From the cell containing the given text, extract its center point as (X, Y) coordinate. 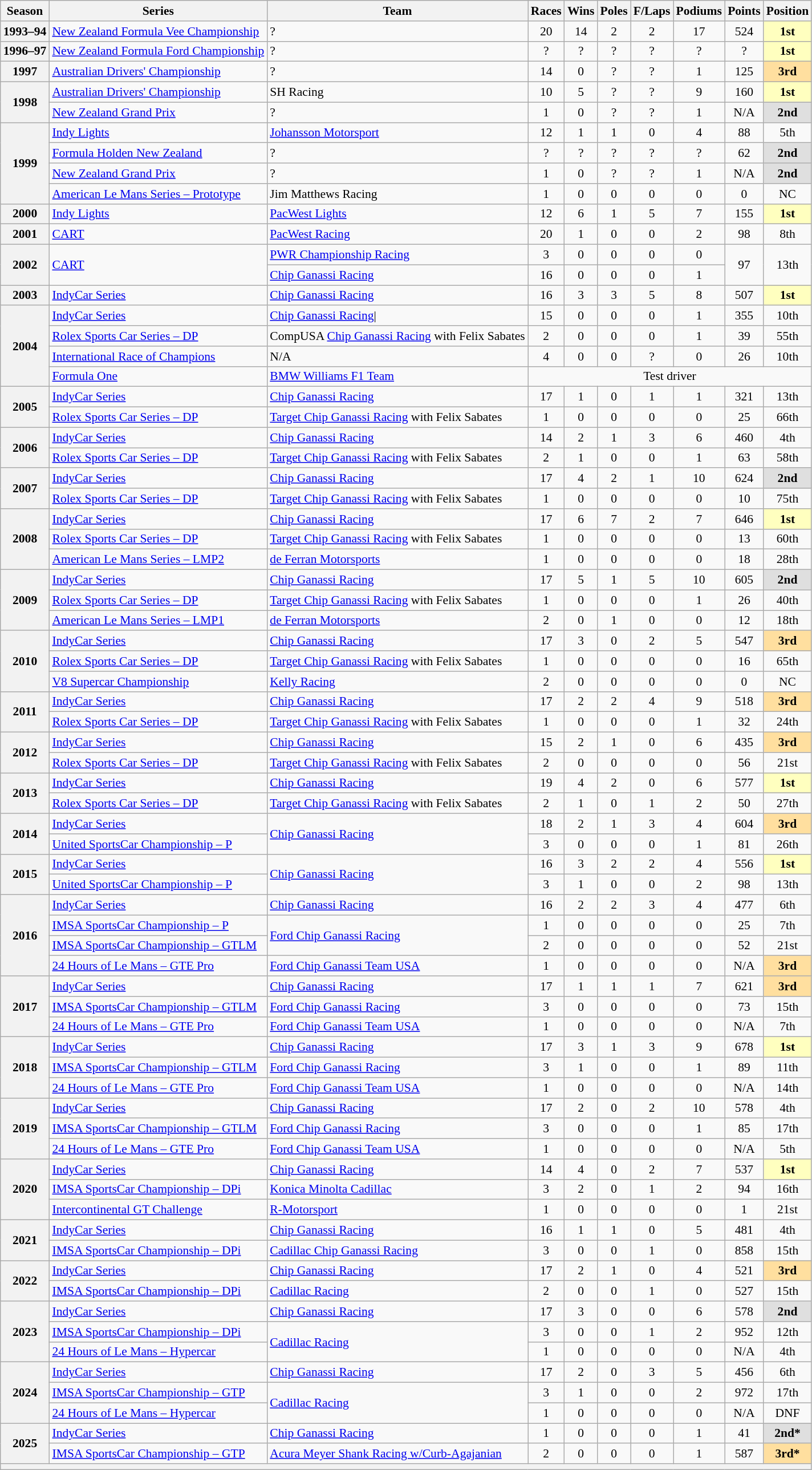
547 (744, 641)
2022 (25, 1281)
14th (787, 1088)
2011 (25, 712)
2006 (25, 447)
Jim Matthews Racing (397, 194)
321 (744, 397)
2010 (25, 662)
55th (787, 336)
New Zealand Formula Ford Championship (158, 51)
456 (744, 1372)
160 (744, 92)
2nd* (787, 1433)
355 (744, 316)
858 (744, 1250)
BMW Williams F1 Team (397, 376)
2020 (25, 1190)
65th (787, 661)
81 (744, 844)
477 (744, 905)
New Zealand Formula Vee Championship (158, 31)
Acura Meyer Shank Racing w/Curb-Agajanian (397, 1454)
American Le Mans Series – Prototype (158, 194)
Points (744, 11)
Team (397, 11)
Season (25, 11)
Intercontinental GT Challenge (158, 1210)
2008 (25, 540)
8 (699, 295)
1993–94 (25, 31)
2004 (25, 346)
556 (744, 864)
Position (787, 11)
Wins (581, 11)
56 (744, 763)
577 (744, 783)
International Race of Champions (158, 357)
American Le Mans Series – LMP2 (158, 560)
Cadillac Chip Ganassi Racing (397, 1250)
460 (744, 438)
2015 (25, 874)
2002 (25, 265)
1996–97 (25, 51)
435 (744, 743)
63 (744, 458)
PWR Championship Racing (397, 255)
481 (744, 1230)
2019 (25, 1128)
678 (744, 1047)
58th (787, 458)
952 (744, 1332)
2023 (25, 1331)
Konica Minolta Cadillac (397, 1189)
12th (787, 1332)
F/Laps (652, 11)
Series (158, 11)
66th (787, 418)
2007 (25, 488)
3rd* (787, 1454)
2014 (25, 834)
CompUSA Chip Ganassi Racing with Felix Sabates (397, 336)
94 (744, 1189)
18th (787, 621)
40th (787, 600)
527 (744, 1291)
Poles (614, 11)
2018 (25, 1068)
Races (546, 11)
16th (787, 1189)
8th (787, 234)
88 (744, 133)
60th (787, 539)
American Le Mans Series – LMP1 (158, 621)
24th (787, 722)
Test driver (670, 376)
507 (744, 295)
52 (744, 946)
Formula One (158, 376)
Chip Ganassi Racing| (397, 316)
2009 (25, 600)
Formula Holden New Zealand (158, 153)
2005 (25, 407)
2021 (25, 1240)
41 (744, 1433)
646 (744, 519)
32 (744, 722)
2025 (25, 1443)
PacWest Lights (397, 214)
97 (744, 265)
2012 (25, 753)
DNF (787, 1413)
89 (744, 1068)
2016 (25, 936)
2017 (25, 1006)
518 (744, 702)
39 (744, 336)
604 (744, 824)
524 (744, 31)
62 (744, 153)
26th (787, 844)
V8 Supercar Championship (158, 682)
73 (744, 1007)
Johansson Motorsport (397, 133)
R-Motorsport (397, 1210)
621 (744, 986)
50 (744, 804)
75th (787, 499)
SH Racing (397, 92)
PacWest Racing (397, 234)
537 (744, 1169)
2024 (25, 1393)
13 (744, 539)
521 (744, 1271)
125 (744, 72)
2013 (25, 793)
2003 (25, 295)
587 (744, 1454)
85 (744, 1129)
1998 (25, 103)
605 (744, 580)
IMSA SportsCar Championship – P (158, 925)
972 (744, 1393)
Kelly Racing (397, 682)
2000 (25, 214)
155 (744, 214)
2001 (25, 234)
624 (744, 479)
19 (546, 783)
1997 (25, 72)
Podiums (699, 11)
28th (787, 560)
1999 (25, 163)
11th (787, 1068)
27th (787, 804)
